Find where the given text appears and provide that cell's center as [x, y] coordinate. 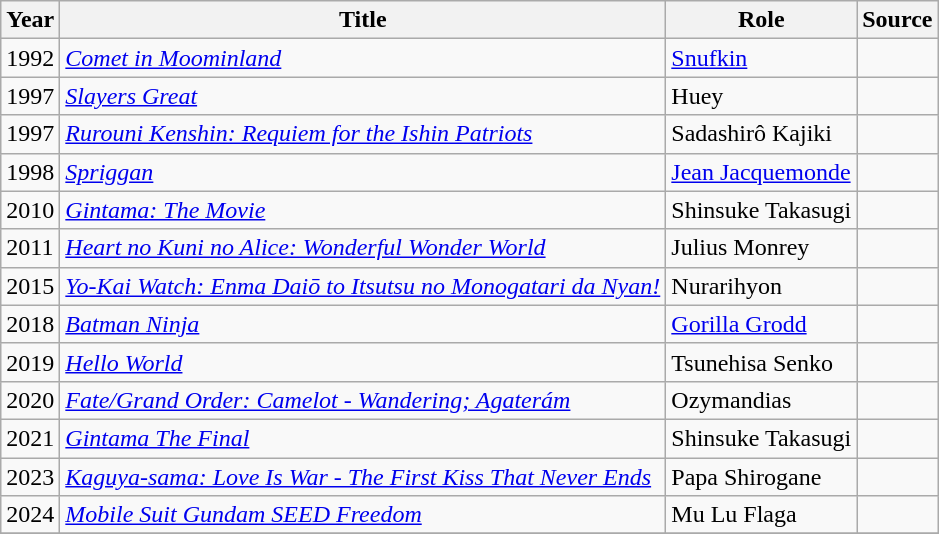
Kaguya-sama: Love Is War - The First Kiss That Never Ends [363, 477]
Yo-Kai Watch: Enma Daiō to Itsutsu no Monogatari da Nyan! [363, 286]
Hello World [363, 362]
Source [898, 20]
1998 [30, 172]
Rurouni Kenshin: Requiem for the Ishin Patriots [363, 134]
2021 [30, 438]
2020 [30, 400]
Papa Shirogane [762, 477]
2023 [30, 477]
1992 [30, 58]
Snufkin [762, 58]
2018 [30, 324]
Huey [762, 96]
Comet in Moominland [363, 58]
Role [762, 20]
2019 [30, 362]
Year [30, 20]
Mobile Suit Gundam SEED Freedom [363, 515]
Julius Monrey [762, 248]
2015 [30, 286]
Mu Lu Flaga [762, 515]
Tsunehisa Senko [762, 362]
Gintama The Final [363, 438]
Nurarihyon [762, 286]
2011 [30, 248]
Jean Jacquemonde [762, 172]
Spriggan [363, 172]
Batman Ninja [363, 324]
Title [363, 20]
Sadashirô Kajiki [762, 134]
Slayers Great [363, 96]
Gintama: The Movie [363, 210]
Fate/Grand Order: Camelot - Wandering; Agaterám [363, 400]
Gorilla Grodd [762, 324]
Heart no Kuni no Alice: Wonderful Wonder World [363, 248]
2010 [30, 210]
2024 [30, 515]
Ozymandias [762, 400]
